Determine the (x, y) coordinate at the center of the cell enclosing the given text.  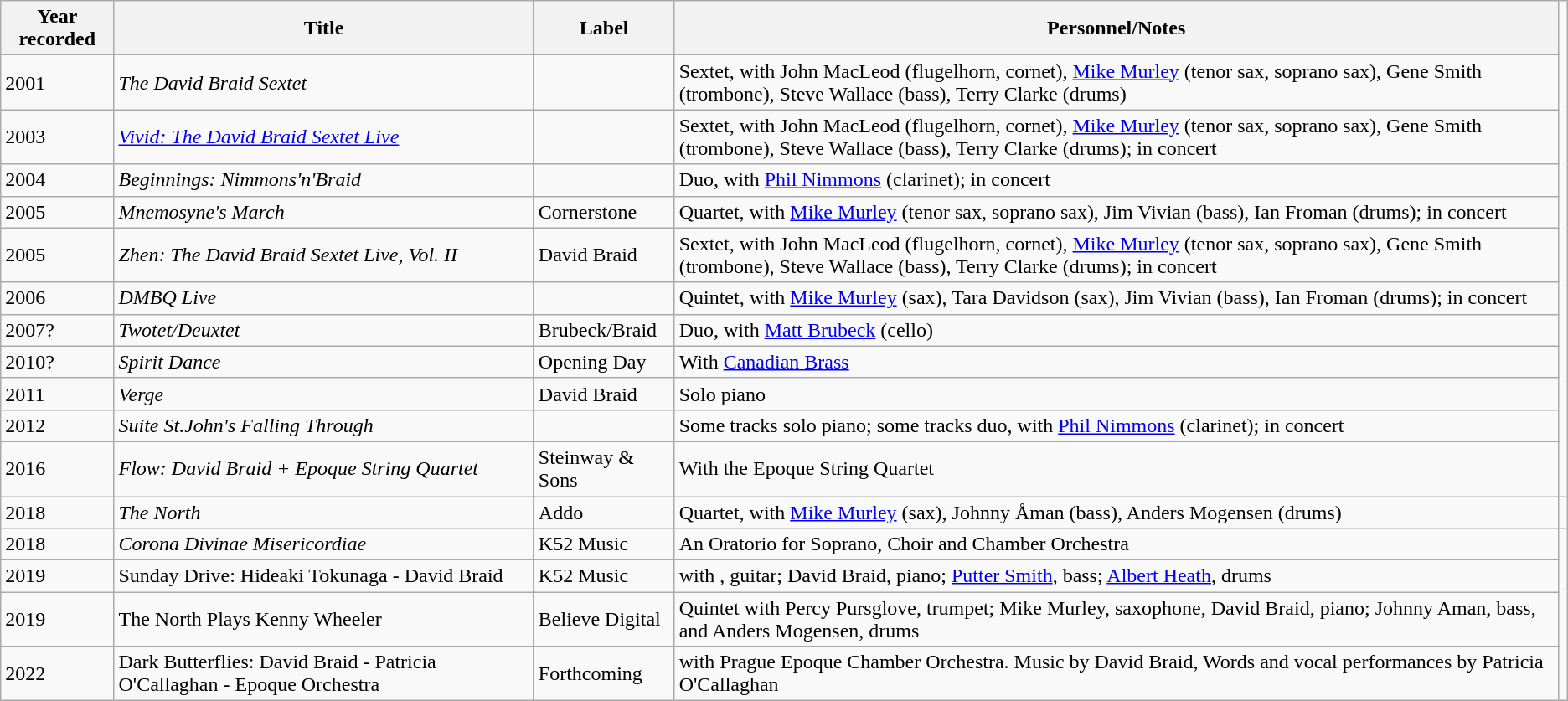
Opening Day (604, 362)
Addo (604, 512)
Personnel/Notes (1116, 28)
Year recorded (57, 28)
2001 (57, 82)
Quartet, with Mike Murley (sax), Johnny Åman (bass), Anders Mogensen (drums) (1116, 512)
Sunday Drive: Hideaki Tokunaga - David Braid (323, 576)
Mnemosyne's March (323, 212)
Forthcoming (604, 673)
Quartet, with Mike Murley (tenor sax, soprano sax), Jim Vivian (bass), Ian Froman (drums); in concert (1116, 212)
Quintet with Percy Pursglove, trumpet; Mike Murley, saxophone, David Braid, piano; Johnny Aman, bass, and Anders Mogensen, drums (1116, 620)
Flow: David Braid + Epoque String Quartet (323, 469)
Label (604, 28)
Quintet, with Mike Murley (sax), Tara Davidson (sax), Jim Vivian (bass), Ian Froman (drums); in concert (1116, 298)
Brubeck/Braid (604, 330)
An Oratorio for Soprano, Choir and Chamber Orchestra (1116, 544)
The North Plays Kenny Wheeler (323, 620)
DMBQ Live (323, 298)
Dark Butterflies: David Braid - Patricia O'Callaghan - Epoque Orchestra (323, 673)
2003 (57, 137)
Believe Digital (604, 620)
2012 (57, 425)
The North (323, 512)
Suite St.John's Falling Through (323, 425)
Zhen: The David Braid Sextet Live, Vol. II (323, 255)
2022 (57, 673)
Twotet/Deuxtet (323, 330)
Title (323, 28)
The David Braid Sextet (323, 82)
Corona Divinae Misericordiae (323, 544)
2006 (57, 298)
2004 (57, 180)
2007? (57, 330)
Verge (323, 394)
2010? (57, 362)
Steinway & Sons (604, 469)
with , guitar; David Braid, piano; Putter Smith, bass; Albert Heath, drums (1116, 576)
With Canadian Brass (1116, 362)
2011 (57, 394)
Cornerstone (604, 212)
With the Epoque String Quartet (1116, 469)
Duo, with Phil Nimmons (clarinet); in concert (1116, 180)
Spirit Dance (323, 362)
Vivid: The David Braid Sextet Live (323, 137)
with Prague Epoque Chamber Orchestra. Music by David Braid, Words and vocal performances by Patricia O'Callaghan (1116, 673)
Beginnings: Nimmons'n'Braid (323, 180)
Solo piano (1116, 394)
2016 (57, 469)
Duo, with Matt Brubeck (cello) (1116, 330)
Some tracks solo piano; some tracks duo, with Phil Nimmons (clarinet); in concert (1116, 425)
